Capture the cell that displays the provided text and extract its (x, y) central coordinate. 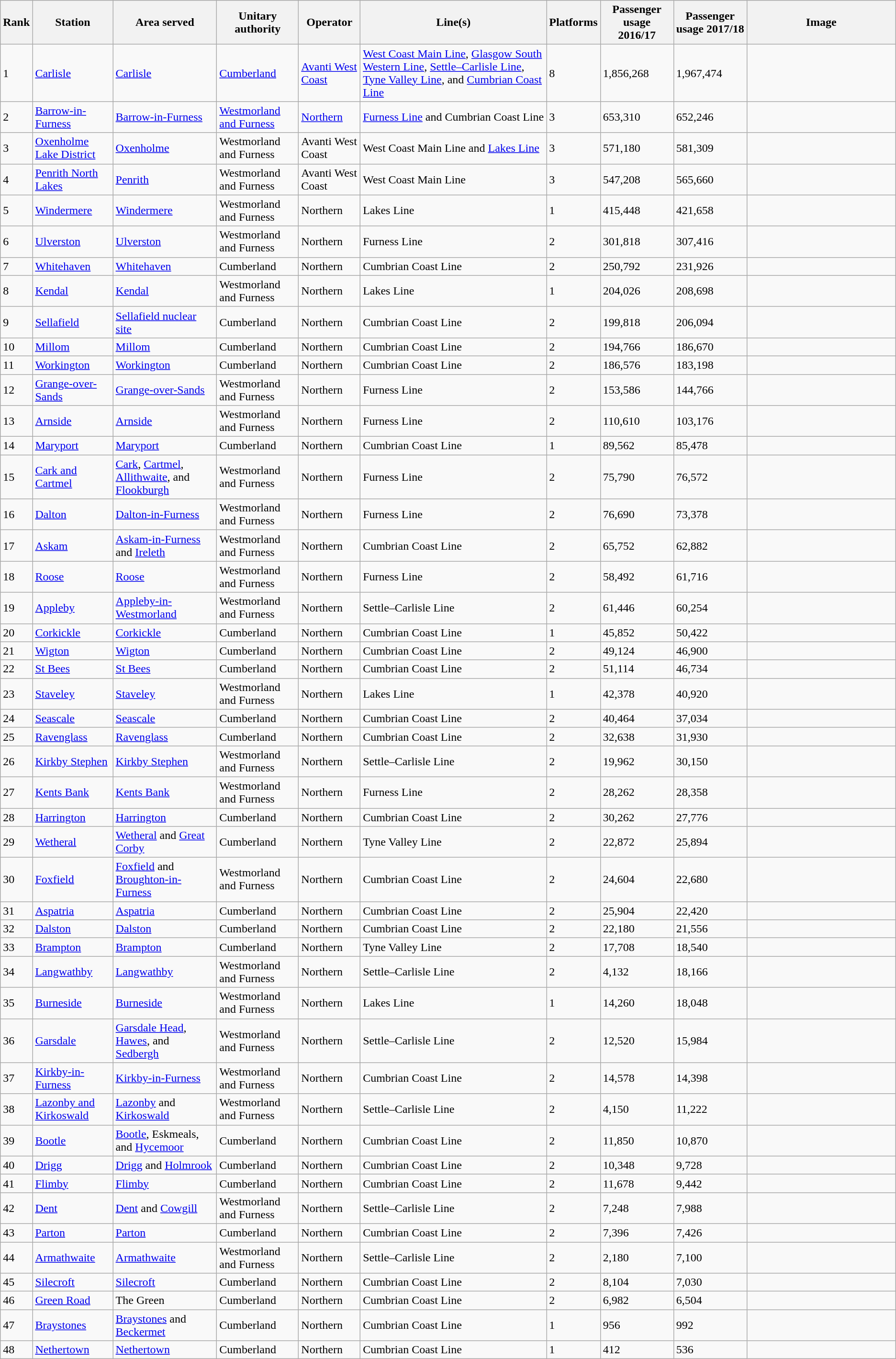
Foxfield (73, 880)
14,260 (637, 1003)
18,166 (710, 972)
48 (16, 1350)
10 (16, 347)
27 (16, 792)
103,176 (710, 421)
21 (16, 651)
The Green (165, 1301)
37,034 (710, 718)
11,850 (637, 1141)
Line(s) (454, 23)
41 (16, 1183)
250,792 (637, 266)
43 (16, 1233)
307,416 (710, 241)
5 (16, 211)
9,442 (710, 1183)
Bootle, Eskmeals, and Hycemoor (165, 1141)
28,262 (637, 792)
Dalton (73, 514)
Wetheral (73, 842)
30,150 (710, 761)
85,478 (710, 446)
42,378 (637, 693)
2,180 (637, 1257)
415,448 (637, 211)
14,578 (637, 1078)
Sellafield nuclear site (165, 322)
186,576 (637, 365)
956 (637, 1325)
199,818 (637, 322)
75,790 (637, 477)
Braystones (73, 1325)
412 (637, 1350)
194,766 (637, 347)
19 (16, 608)
40,920 (710, 693)
38 (16, 1109)
Penrith (165, 179)
231,926 (710, 266)
Area served (165, 23)
31 (16, 911)
42 (16, 1208)
208,698 (710, 291)
Cark and Cartmel (73, 477)
47 (16, 1325)
Garsdale (73, 1041)
7,248 (637, 1208)
421,658 (710, 211)
10,348 (637, 1165)
653,310 (637, 117)
22,420 (710, 911)
18,540 (710, 947)
15,984 (710, 1041)
206,094 (710, 322)
62,882 (710, 546)
76,690 (637, 514)
Image (821, 23)
547,208 (637, 179)
32 (16, 929)
46,734 (710, 669)
11,678 (637, 1183)
Penrith North Lakes (73, 179)
1,856,268 (637, 73)
Appleby-in-Westmorland (165, 608)
13 (16, 421)
61,446 (637, 608)
58,492 (637, 577)
14 (16, 446)
Rank (16, 23)
Sellafield (73, 322)
10,870 (710, 1141)
West Coast Main Line (454, 179)
6,982 (637, 1301)
27,776 (710, 817)
22 (16, 669)
4,132 (637, 972)
9,728 (710, 1165)
45 (16, 1282)
31,930 (710, 736)
301,818 (637, 241)
18,048 (710, 1003)
29 (16, 842)
536 (710, 1350)
Garsdale Head, Hawes, and Sedbergh (165, 1041)
24 (16, 718)
16 (16, 514)
76,572 (710, 477)
Passenger usage 2017/18 (710, 23)
565,660 (710, 179)
30,262 (637, 817)
Platforms (573, 23)
Drigg and Holmrook (165, 1165)
37 (16, 1078)
19,962 (637, 761)
17 (16, 546)
Wetheral and Great Corby (165, 842)
Bootle (73, 1141)
12,520 (637, 1041)
7,030 (710, 1282)
7,396 (637, 1233)
21,556 (710, 929)
Unitary authority (258, 23)
6 (16, 241)
Foxfield and Broughton-in-Furness (165, 880)
Askam (73, 546)
11,222 (710, 1109)
24,604 (637, 880)
1,967,474 (710, 73)
28 (16, 817)
West Coast Main Line, Glasgow South Western Line, Settle–Carlisle Line, Tyne Valley Line, and Cumbrian Coast Line (454, 73)
33 (16, 947)
Dent (73, 1208)
25,894 (710, 842)
26 (16, 761)
20 (16, 633)
22,180 (637, 929)
Dalton-in-Furness (165, 514)
22,872 (637, 842)
51,114 (637, 669)
65,752 (637, 546)
30 (16, 880)
18 (16, 577)
23 (16, 693)
7,100 (710, 1257)
36 (16, 1041)
8,104 (637, 1282)
Oxenholme Lake District (73, 148)
581,309 (710, 148)
992 (710, 1325)
Station (73, 23)
12 (16, 390)
40 (16, 1165)
89,562 (637, 446)
22,680 (710, 880)
45,852 (637, 633)
4,150 (637, 1109)
144,766 (710, 390)
9 (16, 322)
652,246 (710, 117)
61,716 (710, 577)
46,900 (710, 651)
Braystones and Beckermet (165, 1325)
25 (16, 736)
153,586 (637, 390)
183,198 (710, 365)
17,708 (637, 947)
7,988 (710, 1208)
Passenger usage 2016/17 (637, 23)
6,504 (710, 1301)
186,670 (710, 347)
Green Road (73, 1301)
73,378 (710, 514)
Dent and Cowgill (165, 1208)
34 (16, 972)
40,464 (637, 718)
Appleby (73, 608)
25,904 (637, 911)
West Coast Main Line and Lakes Line (454, 148)
Askam-in-Furness and Ireleth (165, 546)
7,426 (710, 1233)
35 (16, 1003)
Cark, Cartmel, Allithwaite, and Flookburgh (165, 477)
Oxenholme (165, 148)
Operator (329, 23)
28,358 (710, 792)
39 (16, 1141)
110,610 (637, 421)
4 (16, 179)
204,026 (637, 291)
49,124 (637, 651)
7 (16, 266)
50,422 (710, 633)
60,254 (710, 608)
11 (16, 365)
32,638 (637, 736)
15 (16, 477)
46 (16, 1301)
571,180 (637, 148)
Furness Line and Cumbrian Coast Line (454, 117)
Drigg (73, 1165)
14,398 (710, 1078)
44 (16, 1257)
